Detect which cell encompasses the target text, then output its [x, y] center coordinate. 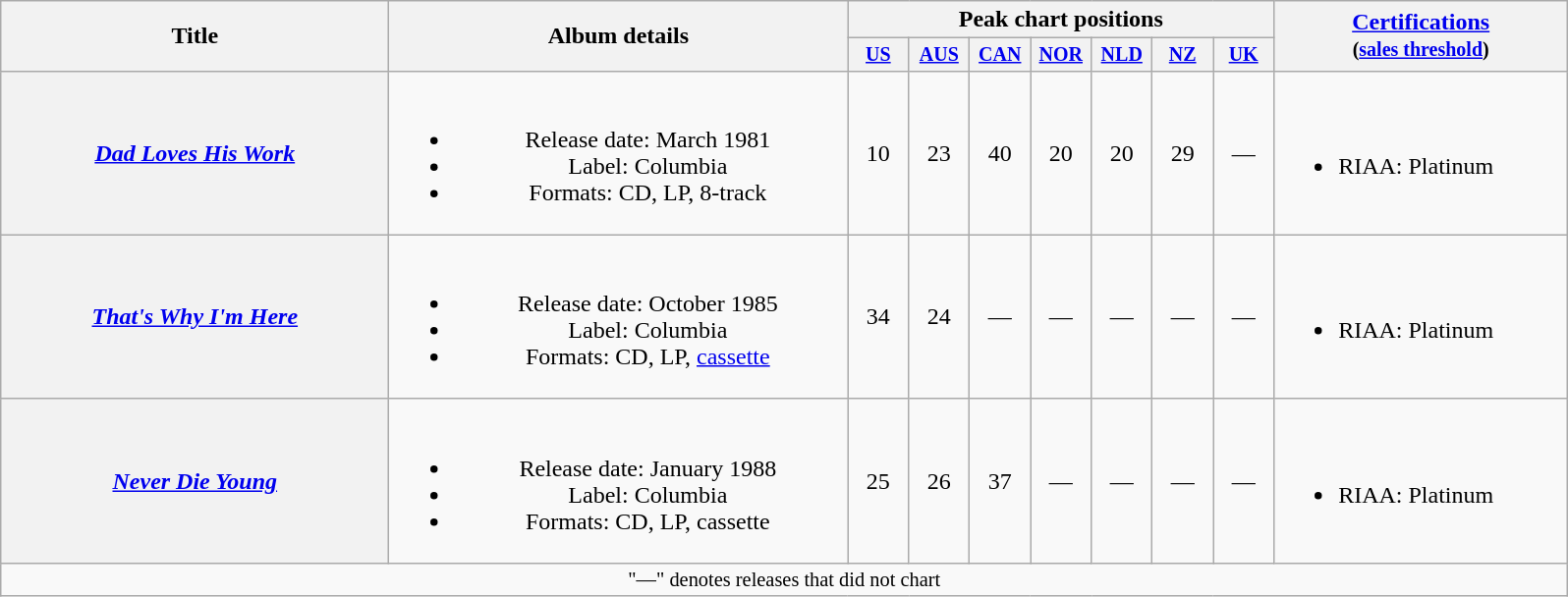
Peak chart positions [1061, 20]
Album details [619, 36]
CAN [1000, 55]
Release date: March 1981Label: ColumbiaFormats: CD, LP, 8-track [619, 153]
24 [939, 316]
Release date: January 1988Label: ColumbiaFormats: CD, LP, cassette [619, 481]
10 [878, 153]
AUS [939, 55]
NOR [1061, 55]
"—" denotes releases that did not chart [784, 579]
23 [939, 153]
Dad Loves His Work [195, 153]
NLD [1122, 55]
Certifications(sales threshold) [1421, 36]
26 [939, 481]
Title [195, 36]
40 [1000, 153]
That's Why I'm Here [195, 316]
NZ [1183, 55]
Never Die Young [195, 481]
29 [1183, 153]
37 [1000, 481]
UK [1244, 55]
US [878, 55]
Release date: October 1985Label: ColumbiaFormats: CD, LP, cassette [619, 316]
25 [878, 481]
34 [878, 316]
